Return the [x, y] coordinate for the center point of the cell that contains the specified text.  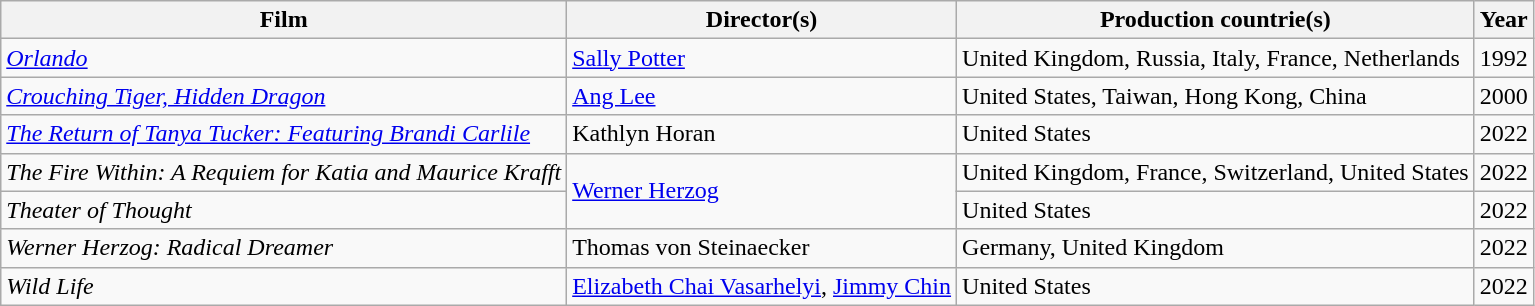
Wild Life [284, 286]
Sally Potter [762, 58]
Production countrie(s) [1216, 20]
Crouching Tiger, Hidden Dragon [284, 96]
Ang Lee [762, 96]
2000 [1504, 96]
Thomas von Steinaecker [762, 248]
Kathlyn Horan [762, 134]
Director(s) [762, 20]
The Fire Within: A Requiem for Katia and Maurice Krafft [284, 172]
United Kingdom, Russia, Italy, France, Netherlands [1216, 58]
Orlando [284, 58]
Theater of Thought [284, 210]
Film [284, 20]
Werner Herzog: Radical Dreamer [284, 248]
United Kingdom, France, Switzerland, United States [1216, 172]
The Return of Tanya Tucker: Featuring Brandi Carlile [284, 134]
Year [1504, 20]
1992 [1504, 58]
Elizabeth Chai Vasarhelyi, Jimmy Chin [762, 286]
Werner Herzog [762, 191]
United States, Taiwan, Hong Kong, China [1216, 96]
Germany, United Kingdom [1216, 248]
